Identify which cell holds the provided text, then report its (x, y) central coordinate. 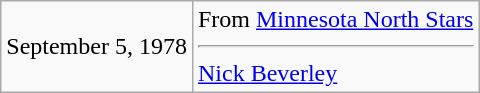
From Minnesota North StarsNick Beverley (335, 47)
September 5, 1978 (97, 47)
